Provide the [X, Y] coordinate of the cell's center where the given text is located.  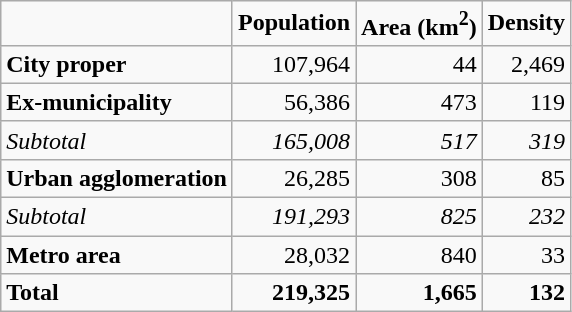
119 [526, 102]
165,008 [294, 140]
Area (km2) [420, 24]
Population [294, 24]
219,325 [294, 293]
1,665 [420, 293]
517 [420, 140]
44 [420, 64]
85 [526, 178]
232 [526, 217]
2,469 [526, 64]
28,032 [294, 255]
Total [117, 293]
308 [420, 178]
319 [526, 140]
Ex-municipality [117, 102]
132 [526, 293]
107,964 [294, 64]
City proper [117, 64]
825 [420, 217]
26,285 [294, 178]
191,293 [294, 217]
840 [420, 255]
Urban agglomeration [117, 178]
56,386 [294, 102]
33 [526, 255]
Density [526, 24]
Metro area [117, 255]
473 [420, 102]
